Output the (x, y) coordinate of the center of the cell containing the given text.  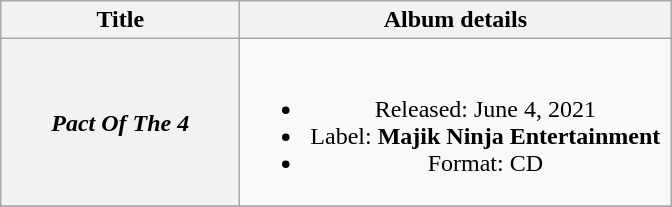
Released: June 4, 2021Label: Majik Ninja EntertainmentFormat: CD (456, 122)
Title (120, 20)
Pact Of The 4 (120, 122)
Album details (456, 20)
